For the text-containing cell, return its midpoint in [x, y] coordinate format. 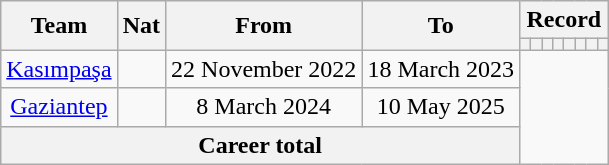
Gaziantep [59, 107]
Record [564, 20]
8 March 2024 [264, 107]
18 March 2023 [441, 69]
22 November 2022 [264, 69]
Team [59, 26]
Kasımpaşa [59, 69]
Nat [141, 26]
From [264, 26]
Career total [260, 145]
To [441, 26]
10 May 2025 [441, 107]
